Locate the cell with the specified text and output its (x, y) center coordinate. 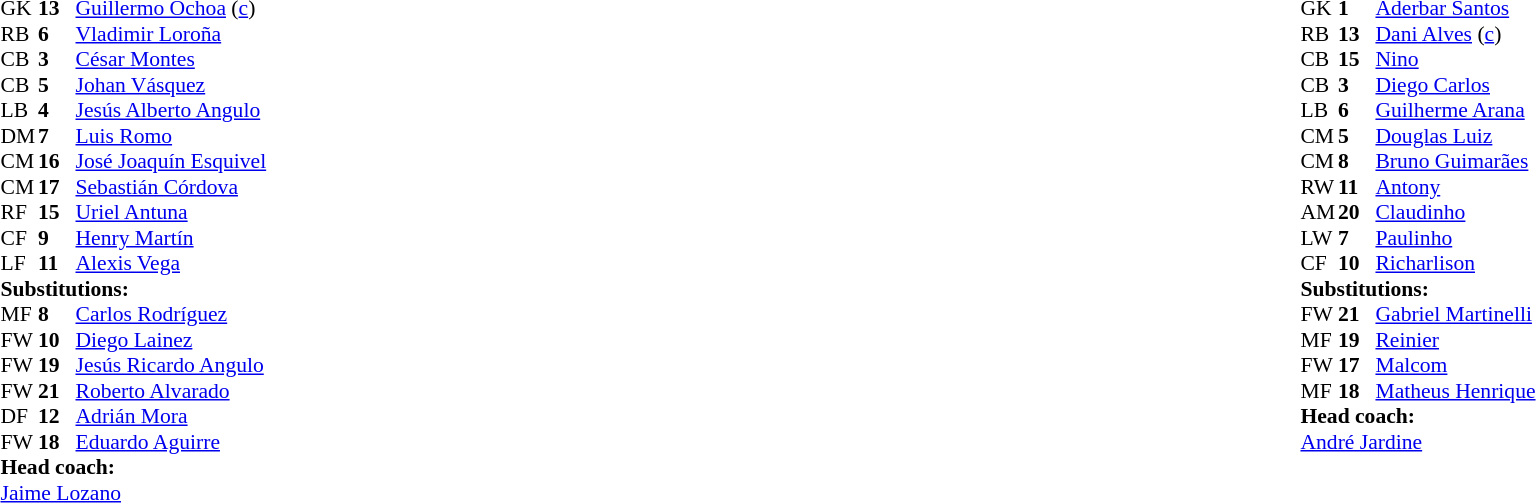
Johan Vásquez (172, 85)
LF (19, 263)
André Jardine (1418, 442)
Uriel Antuna (172, 213)
Reinier (1455, 340)
Richarlison (1455, 263)
16 (57, 161)
20 (1357, 213)
Nino (1455, 59)
Luis Romo (172, 136)
9 (57, 238)
Diego Lainez (172, 340)
RF (19, 213)
Gabriel Martinelli (1455, 315)
Jesús Ricardo Angulo (172, 365)
AM (1319, 213)
Diego Carlos (1455, 85)
DF (19, 417)
RW (1319, 187)
Vladimir Loroña (172, 34)
Antony (1455, 187)
Jesús Alberto Angulo (172, 111)
Alexis Vega (172, 263)
Eduardo Aguirre (172, 442)
Henry Martín (172, 238)
Claudinho (1455, 213)
Paulinho (1455, 238)
Douglas Luiz (1455, 136)
Bruno Guimarães (1455, 161)
Guilherme Arana (1455, 111)
LW (1319, 238)
DM (19, 136)
Adrián Mora (172, 417)
Roberto Alvarado (172, 391)
Carlos Rodríguez (172, 315)
César Montes (172, 59)
Dani Alves (c) (1455, 34)
13 (1357, 34)
12 (57, 417)
Sebastián Córdova (172, 187)
Malcom (1455, 365)
José Joaquín Esquivel (172, 161)
4 (57, 111)
Matheus Henrique (1455, 391)
